Determine the [x, y] coordinate at the center of the cell enclosing the given text.  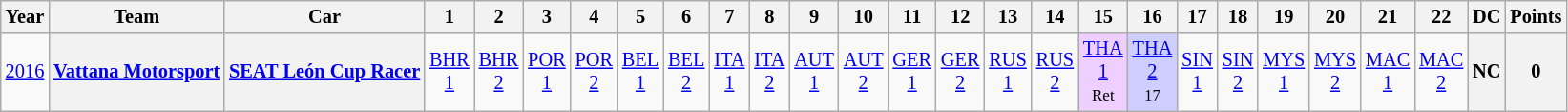
BHR1 [449, 72]
ITA2 [769, 72]
AUT2 [864, 72]
BEL2 [686, 72]
MAC1 [1388, 72]
GER1 [911, 72]
BHR2 [499, 72]
14 [1056, 16]
3 [546, 16]
10 [864, 16]
2 [499, 16]
SEAT León Cup Racer [324, 72]
ITA1 [729, 72]
RUS2 [1056, 72]
8 [769, 16]
NC [1487, 72]
Year [25, 16]
20 [1335, 16]
12 [960, 16]
2016 [25, 72]
7 [729, 16]
11 [911, 16]
AUT1 [814, 72]
17 [1197, 16]
POR1 [546, 72]
MYS2 [1335, 72]
MYS1 [1284, 72]
15 [1103, 16]
9 [814, 16]
5 [640, 16]
BEL1 [640, 72]
13 [1008, 16]
RUS1 [1008, 72]
SIN2 [1239, 72]
21 [1388, 16]
THA217 [1153, 72]
1 [449, 16]
18 [1239, 16]
19 [1284, 16]
6 [686, 16]
THA1Ret [1103, 72]
DC [1487, 16]
4 [594, 16]
Vattana Motorsport [136, 72]
16 [1153, 16]
POR2 [594, 72]
Team [136, 16]
22 [1441, 16]
Car [324, 16]
GER2 [960, 72]
SIN1 [1197, 72]
0 [1536, 72]
MAC2 [1441, 72]
Points [1536, 16]
